Find where the given text appears and provide that cell's center as (X, Y) coordinate. 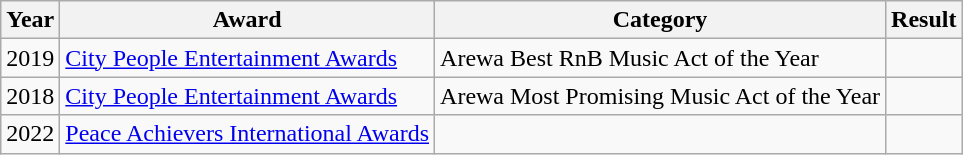
2018 (30, 96)
Year (30, 20)
2019 (30, 58)
Peace Achievers International Awards (248, 134)
Result (924, 20)
Arewa Most Promising Music Act of the Year (660, 96)
Award (248, 20)
Category (660, 20)
Arewa Best RnB Music Act of the Year (660, 58)
2022 (30, 134)
